Return the [X, Y] coordinate for the center point of the cell that contains the specified text.  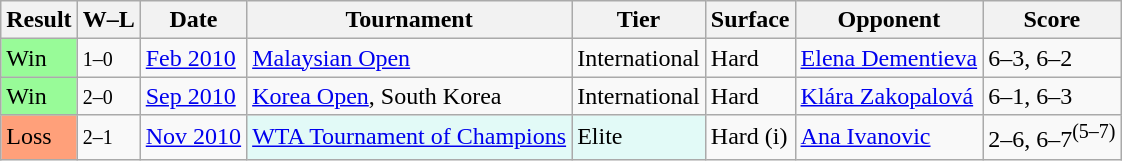
W–L [108, 20]
Ana Ivanovic [889, 138]
Malaysian Open [410, 58]
WTA Tournament of Champions [410, 138]
2–6, 6–7(5–7) [1052, 138]
Klára Zakopalová [889, 96]
Opponent [889, 20]
Loss [39, 138]
Nov 2010 [193, 138]
Elena Dementieva [889, 58]
6–1, 6–3 [1052, 96]
Elite [639, 138]
2–0 [108, 96]
Result [39, 20]
Surface [750, 20]
Sep 2010 [193, 96]
2–1 [108, 138]
Date [193, 20]
Hard (i) [750, 138]
Korea Open, South Korea [410, 96]
Feb 2010 [193, 58]
Tier [639, 20]
1–0 [108, 58]
6–3, 6–2 [1052, 58]
Score [1052, 20]
Tournament [410, 20]
